Scan for the cell matching the given text and deliver its (X, Y) coordinate at center. 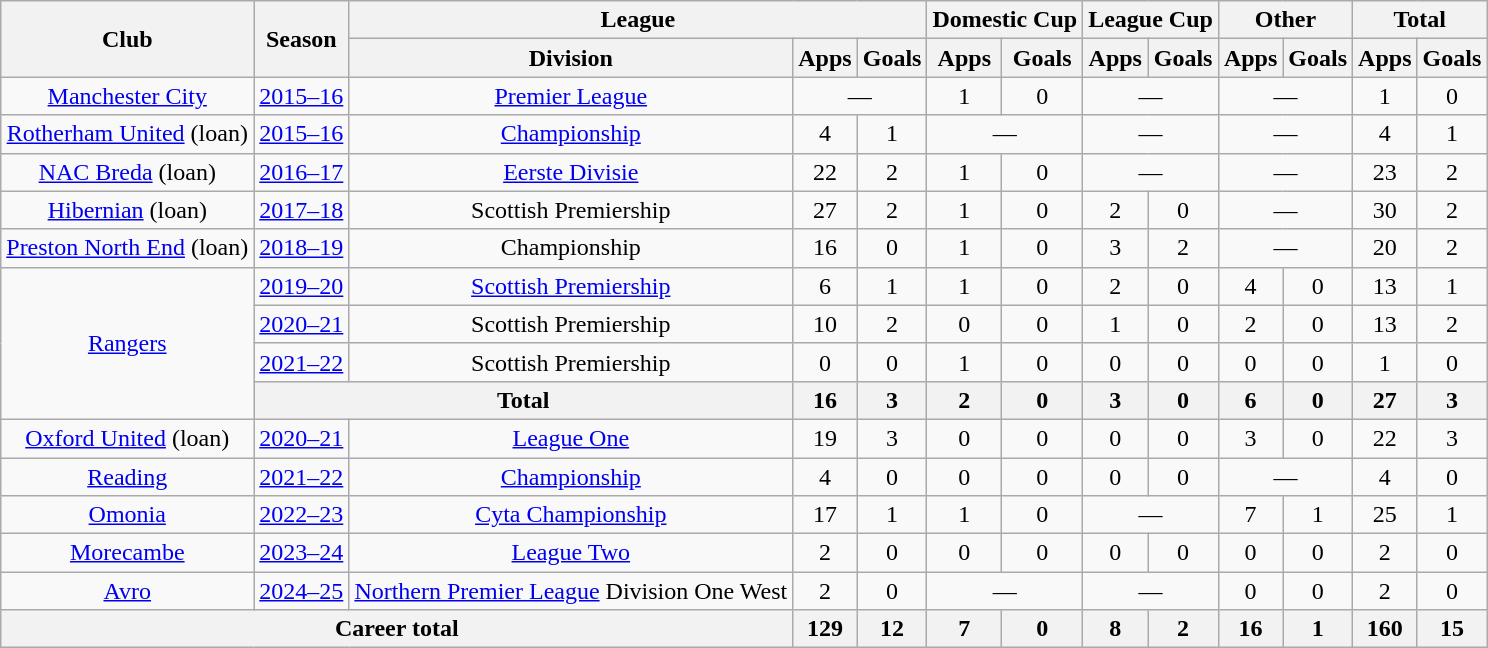
Division (571, 58)
10 (825, 324)
2022–23 (302, 515)
Eerste Divisie (571, 172)
Cyta Championship (571, 515)
17 (825, 515)
Oxford United (loan) (128, 438)
Rangers (128, 343)
20 (1385, 248)
Omonia (128, 515)
160 (1385, 629)
Reading (128, 477)
Hibernian (loan) (128, 210)
15 (1452, 629)
2018–19 (302, 248)
League (638, 20)
Club (128, 39)
Other (1285, 20)
League Cup (1151, 20)
12 (892, 629)
League Two (571, 553)
Preston North End (loan) (128, 248)
2024–25 (302, 591)
30 (1385, 210)
2017–18 (302, 210)
25 (1385, 515)
2019–20 (302, 286)
Domestic Cup (1005, 20)
Career total (397, 629)
NAC Breda (loan) (128, 172)
19 (825, 438)
Avro (128, 591)
Manchester City (128, 96)
League One (571, 438)
8 (1116, 629)
Morecambe (128, 553)
Northern Premier League Division One West (571, 591)
Season (302, 39)
129 (825, 629)
Premier League (571, 96)
2023–24 (302, 553)
2016–17 (302, 172)
23 (1385, 172)
Rotherham United (loan) (128, 134)
